Output the (X, Y) coordinate of the center of the cell containing the given text.  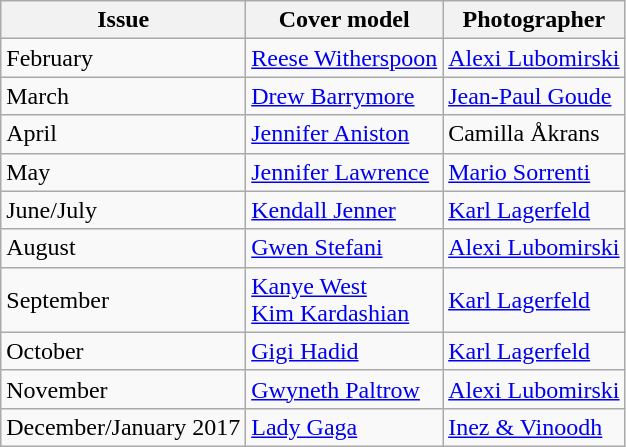
Jennifer Lawrence (344, 172)
Jean-Paul Goude (534, 96)
Kanye WestKim Kardashian (344, 300)
Kendall Jenner (344, 210)
April (124, 134)
December/January 2017 (124, 427)
Lady Gaga (344, 427)
Issue (124, 20)
Mario Sorrenti (534, 172)
Drew Barrymore (344, 96)
October (124, 351)
Jennifer Aniston (344, 134)
May (124, 172)
Photographer (534, 20)
Gwen Stefani (344, 248)
February (124, 58)
Camilla Åkrans (534, 134)
August (124, 248)
Reese Witherspoon (344, 58)
November (124, 389)
Cover model (344, 20)
September (124, 300)
Gwyneth Paltrow (344, 389)
June/July (124, 210)
Gigi Hadid (344, 351)
March (124, 96)
Inez & Vinoodh (534, 427)
